Extract the (X, Y) coordinate from the center of the cell holding the provided text.  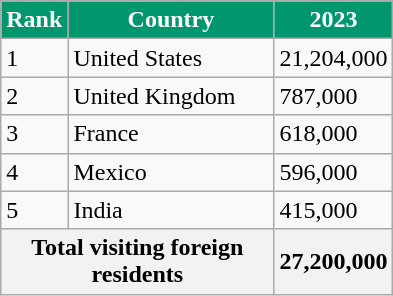
1 (34, 58)
3 (34, 134)
India (171, 210)
Mexico (171, 172)
United States (171, 58)
Country (171, 20)
2 (34, 96)
France (171, 134)
2023 (334, 20)
596,000 (334, 172)
United Kingdom (171, 96)
415,000 (334, 210)
5 (34, 210)
Rank (34, 20)
618,000 (334, 134)
Total visiting foreign residents (138, 262)
21,204,000 (334, 58)
27,200,000 (334, 262)
787,000 (334, 96)
4 (34, 172)
